Provide the (x, y) coordinate of the cell's center where the given text is located.  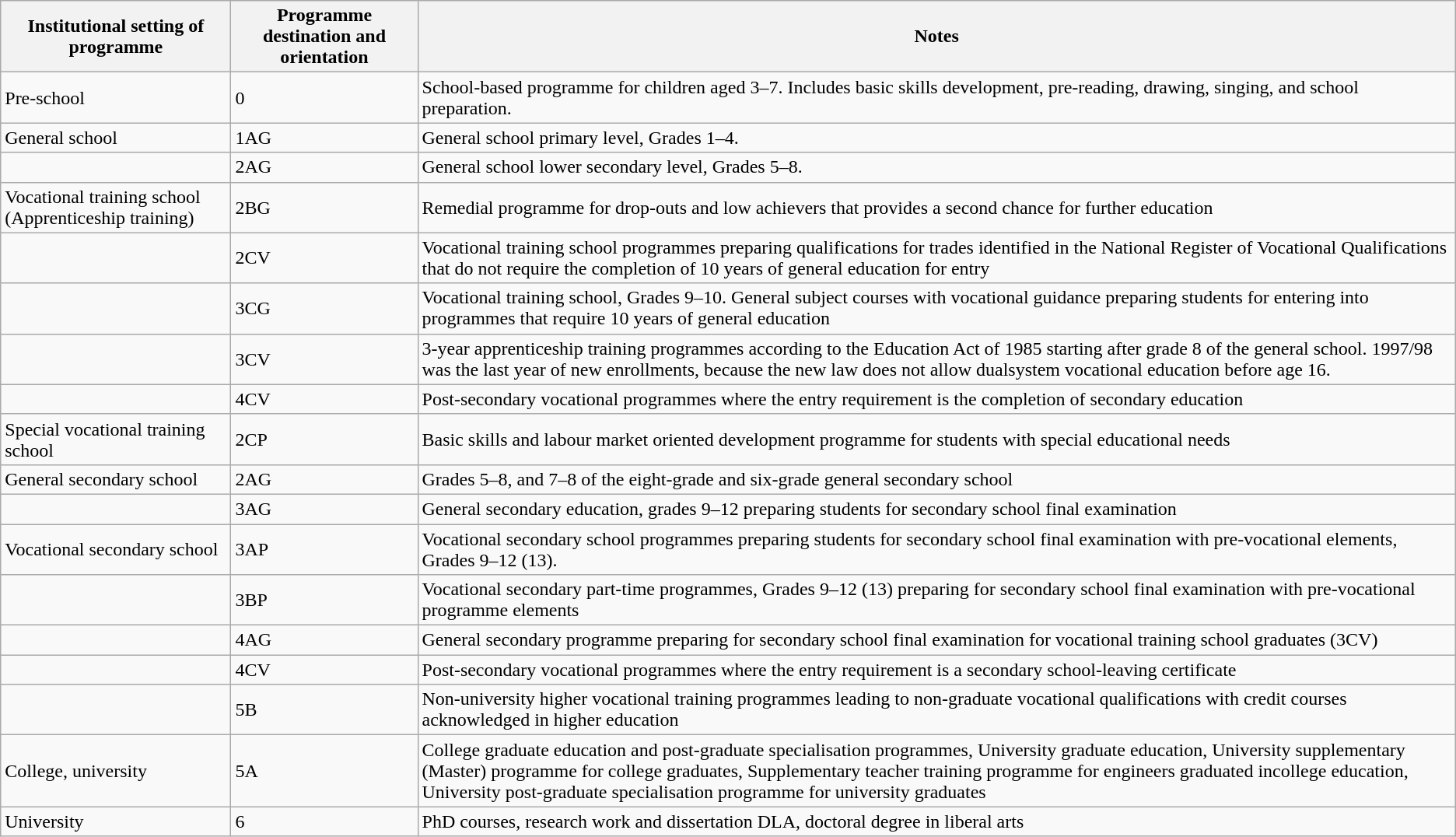
Remedial programme for drop-outs and low achievers that provides a second chance for further education (936, 207)
Vocational training school (Apprenticeship training) (116, 207)
Post-secondary vocational programmes where the entry requirement is a secondary school-leaving certificate (936, 670)
General secondary school (116, 479)
General school primary level, Grades 1–4. (936, 138)
3CG (324, 308)
School-based programme for children aged 3–7. Includes basic skills development, pre-reading, drawing, singing, and school preparation. (936, 98)
General secondary education, grades 9–12 preparing students for secondary school final examination (936, 509)
Vocational secondary school programmes preparing students for secondary school final examination with pre-vocational elements, Grades 9–12 (13). (936, 549)
Post-secondary vocational programmes where the entry requirement is the completion of secondary education (936, 399)
Institutional setting of programme (116, 37)
3CV (324, 359)
5B (324, 709)
3AG (324, 509)
Basic skills and labour market oriented development programme for students with special educational needs (936, 439)
General secondary programme preparing for secondary school final examination for vocational training school graduates (3CV) (936, 640)
Notes (936, 37)
Special vocational training school (116, 439)
6 (324, 821)
2CP (324, 439)
1AG (324, 138)
Vocational secondary part-time programmes, Grades 9–12 (13) preparing for secondary school final examination with pre-vocational programme elements (936, 601)
2BG (324, 207)
PhD courses, research work and dissertation DLA, doctoral degree in liberal arts (936, 821)
University (116, 821)
2CV (324, 258)
Pre-school (116, 98)
5A (324, 771)
Programme destination and orientation (324, 37)
General school lower secondary level, Grades 5–8. (936, 167)
3AP (324, 549)
Vocational secondary school (116, 549)
Grades 5–8, and 7–8 of the eight-grade and six-grade general secondary school (936, 479)
College, university (116, 771)
4AG (324, 640)
0 (324, 98)
3BP (324, 601)
General school (116, 138)
